Scan for the cell matching the given text and deliver its (x, y) coordinate at center. 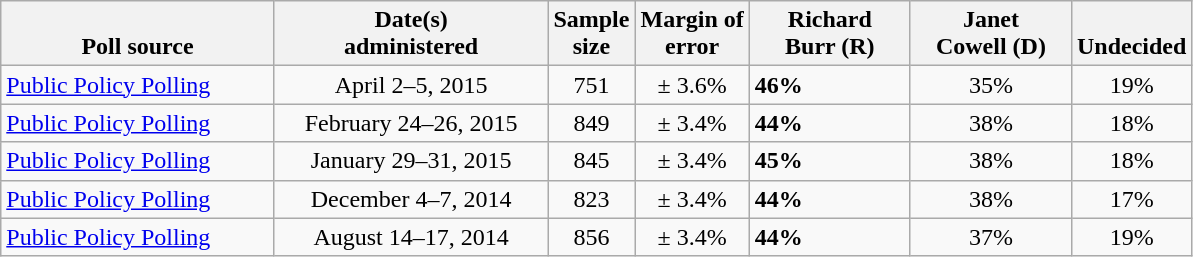
46% (830, 85)
845 (592, 161)
Undecided (1131, 34)
Samplesize (592, 34)
December 4–7, 2014 (411, 199)
± 3.6% (692, 85)
45% (830, 161)
823 (592, 199)
Margin oferror (692, 34)
April 2–5, 2015 (411, 85)
751 (592, 85)
January 29–31, 2015 (411, 161)
37% (990, 237)
JanetCowell (D) (990, 34)
856 (592, 237)
17% (1131, 199)
February 24–26, 2015 (411, 123)
849 (592, 123)
Date(s)administered (411, 34)
August 14–17, 2014 (411, 237)
RichardBurr (R) (830, 34)
35% (990, 85)
Poll source (138, 34)
